Find where the given text appears and provide that cell's center as (x, y) coordinate. 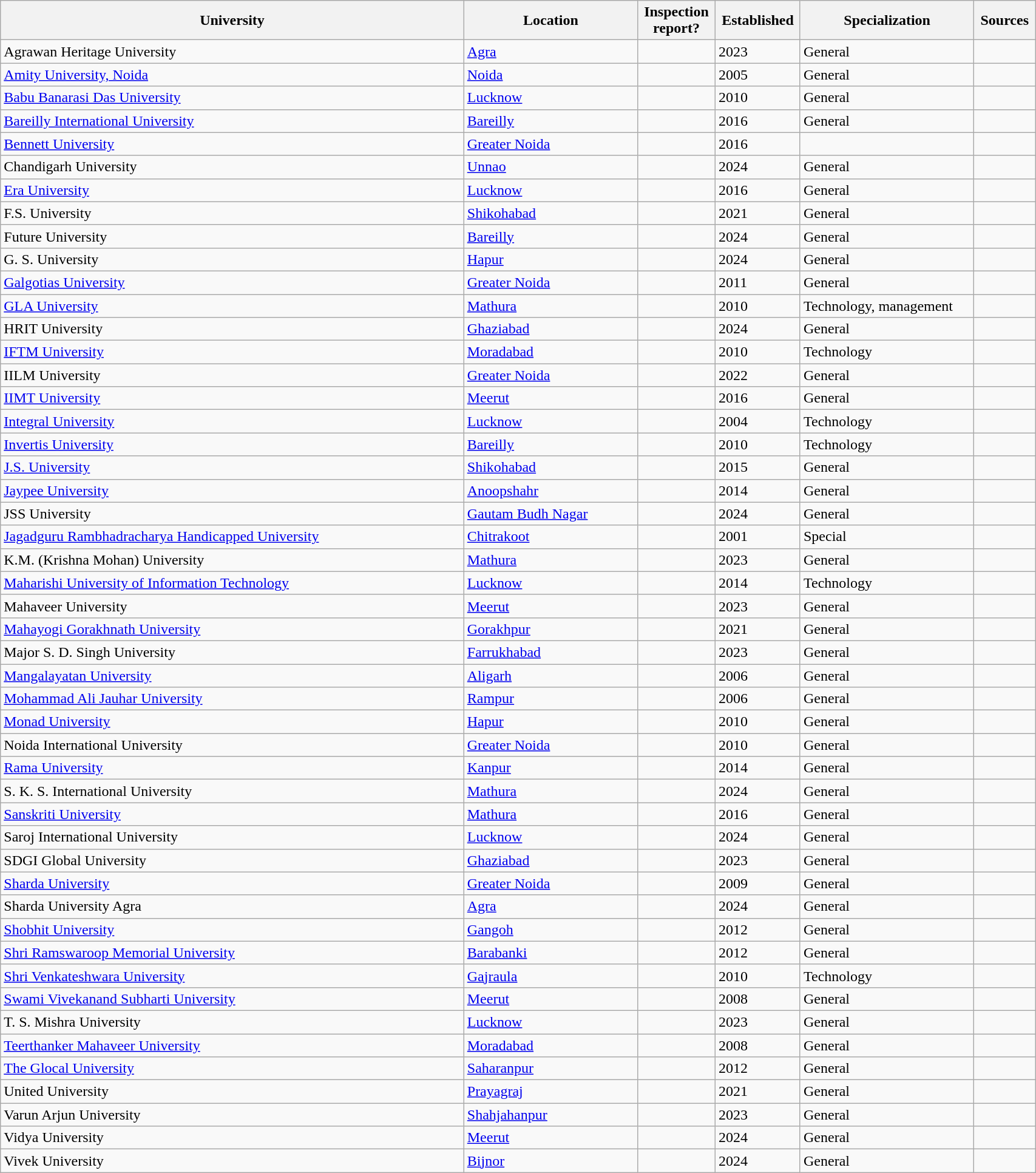
Sources (1005, 21)
2015 (758, 467)
2009 (758, 883)
Jaypee University (232, 491)
Location (550, 21)
2001 (758, 537)
J.S. University (232, 467)
Gorakhpur (550, 629)
IFTM University (232, 352)
2004 (758, 421)
Prayagraj (550, 1092)
Specialization (887, 21)
Monad University (232, 722)
IILM University (232, 375)
Kanpur (550, 768)
Amity University, Noida (232, 75)
Integral University (232, 421)
Saharanpur (550, 1069)
Galgotias University (232, 282)
Noida (550, 75)
Vivek University (232, 1161)
Mangalayatan University (232, 676)
Varun Arjun University (232, 1115)
United University (232, 1092)
Vidya University (232, 1138)
Teerthanker Mahaveer University (232, 1045)
G. S. University (232, 259)
Future University (232, 236)
Anoopshahr (550, 491)
Shobhit University (232, 930)
Shahjahanpur (550, 1115)
Sharda University Agra (232, 906)
GLA University (232, 305)
Unnao (550, 167)
T. S. Mishra University (232, 1022)
Noida International University (232, 745)
Gajraula (550, 976)
Gautam Budh Nagar (550, 514)
Agrawan Heritage University (232, 52)
Technology, management (887, 305)
Babu Banarasi Das University (232, 98)
Major S. D. Singh University (232, 652)
Shri Venkateshwara University (232, 976)
IIMT University (232, 398)
Mohammad Ali Jauhar University (232, 699)
Invertis University (232, 444)
Mahaveer University (232, 606)
2022 (758, 375)
Chandigarh University (232, 167)
Saroj International University (232, 837)
Inspection report? (677, 21)
Bijnor (550, 1161)
JSS University (232, 514)
Jagadguru Rambhadracharya Handicapped University (232, 537)
Sanskriti University (232, 814)
Rampur (550, 699)
2005 (758, 75)
HRIT University (232, 329)
Farrukhabad (550, 652)
Sharda University (232, 883)
Swami Vivekanand Subharti University (232, 999)
Special (887, 537)
Bareilly International University (232, 121)
F.S. University (232, 213)
Chitrakoot (550, 537)
Barabanki (550, 953)
2011 (758, 282)
Mahayogi Gorakhnath University (232, 629)
Gangoh (550, 930)
K.M. (Krishna Mohan) University (232, 560)
Rama University (232, 768)
Aligarh (550, 676)
S. K. S. International University (232, 791)
Bennett University (232, 144)
Era University (232, 190)
SDGI Global University (232, 860)
Established (758, 21)
Shri Ramswaroop Memorial University (232, 953)
University (232, 21)
Maharishi University of Information Technology (232, 583)
The Glocal University (232, 1069)
